Identify which cell holds the provided text, then report its (x, y) central coordinate. 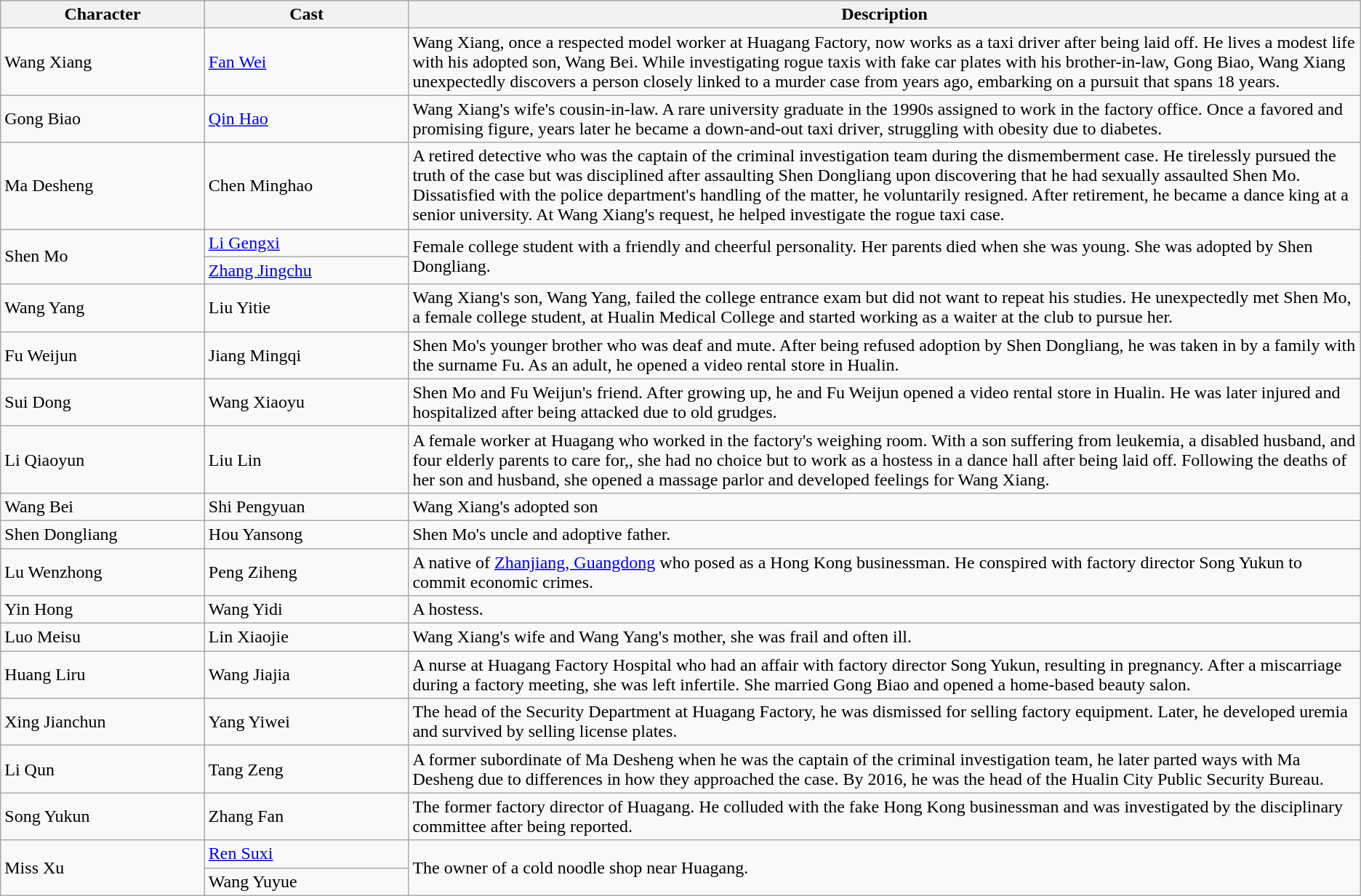
Li Gengxi (307, 243)
Yang Yiwei (307, 722)
Tang Zeng (307, 769)
Character (103, 15)
Shen Mo's uncle and adoptive father. (884, 534)
Wang Yidi (307, 610)
Qin Hao (307, 119)
Liu Lin (307, 459)
Huang Liru (103, 674)
The owner of a cold noodle shop near Huagang. (884, 868)
Shi Pengyuan (307, 506)
Wang Jiajia (307, 674)
Zhang Jingchu (307, 270)
Wang Bei (103, 506)
Lin Xiaojie (307, 637)
Li Qiaoyun (103, 459)
Lu Wenzhong (103, 571)
Peng Ziheng (307, 571)
Wang Xiang's wife and Wang Yang's mother, she was frail and often ill. (884, 637)
Female college student with a friendly and cheerful personality. Her parents died when she was young. She was adopted by Shen Dongliang. (884, 257)
Shen Mo (103, 257)
Yin Hong (103, 610)
Ren Suxi (307, 854)
Shen Dongliang (103, 534)
Zhang Fan (307, 817)
Liu Yitie (307, 308)
Luo Meisu (103, 637)
Cast (307, 15)
Gong Biao (103, 119)
Wang Xiaoyu (307, 403)
Fu Weijun (103, 355)
Sui Dong (103, 403)
Wang Xiang's adopted son (884, 506)
Fan Wei (307, 62)
A native of Zhanjiang, Guangdong who posed as a Hong Kong businessman. He conspired with factory director Song Yukun to commit economic crimes. (884, 571)
Jiang Mingqi (307, 355)
Ma Desheng (103, 186)
Hou Yansong (307, 534)
Song Yukun (103, 817)
Xing Jianchun (103, 722)
Li Qun (103, 769)
Wang Xiang (103, 62)
Wang Yang (103, 308)
Description (884, 15)
Chen Minghao (307, 186)
Wang Yuyue (307, 881)
Miss Xu (103, 868)
A hostess. (884, 610)
